Capture the cell that displays the provided text and extract its (X, Y) central coordinate. 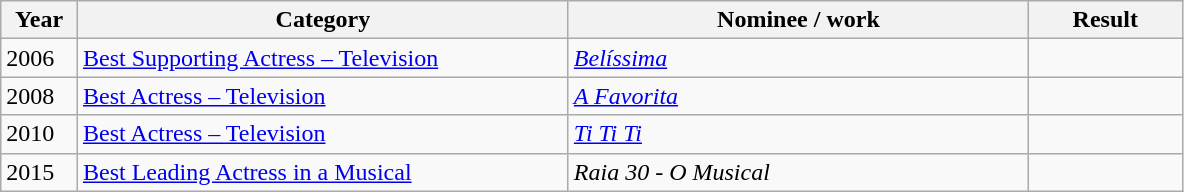
Ti Ti Ti (798, 134)
2010 (40, 134)
Best Supporting Actress – Television (322, 58)
Raia 30 - O Musical (798, 172)
2006 (40, 58)
Result (1106, 20)
Year (40, 20)
A Favorita (798, 96)
Best Leading Actress in a Musical (322, 172)
Belíssima (798, 58)
2015 (40, 172)
Category (322, 20)
2008 (40, 96)
Nominee / work (798, 20)
